Return the [x, y] coordinate for the center point of the cell that contains the specified text.  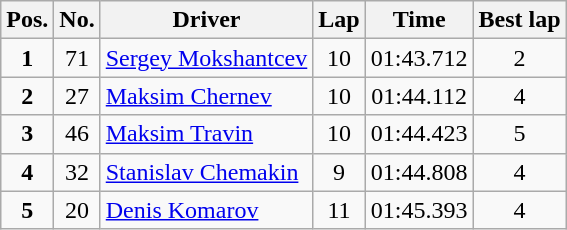
20 [77, 210]
3 [28, 134]
Denis Komarov [206, 210]
No. [77, 20]
Driver [206, 20]
71 [77, 58]
Best lap [520, 20]
Stanislav Chemakin [206, 172]
Time [419, 20]
Sergey Mokshantcev [206, 58]
46 [77, 134]
01:44.808 [419, 172]
32 [77, 172]
01:43.712 [419, 58]
Pos. [28, 20]
Maksim Chernev [206, 96]
01:44.112 [419, 96]
1 [28, 58]
9 [339, 172]
11 [339, 210]
01:45.393 [419, 210]
01:44.423 [419, 134]
Lap [339, 20]
Maksim Travin [206, 134]
27 [77, 96]
